Locate the cell with the specified text and output its [X, Y] center coordinate. 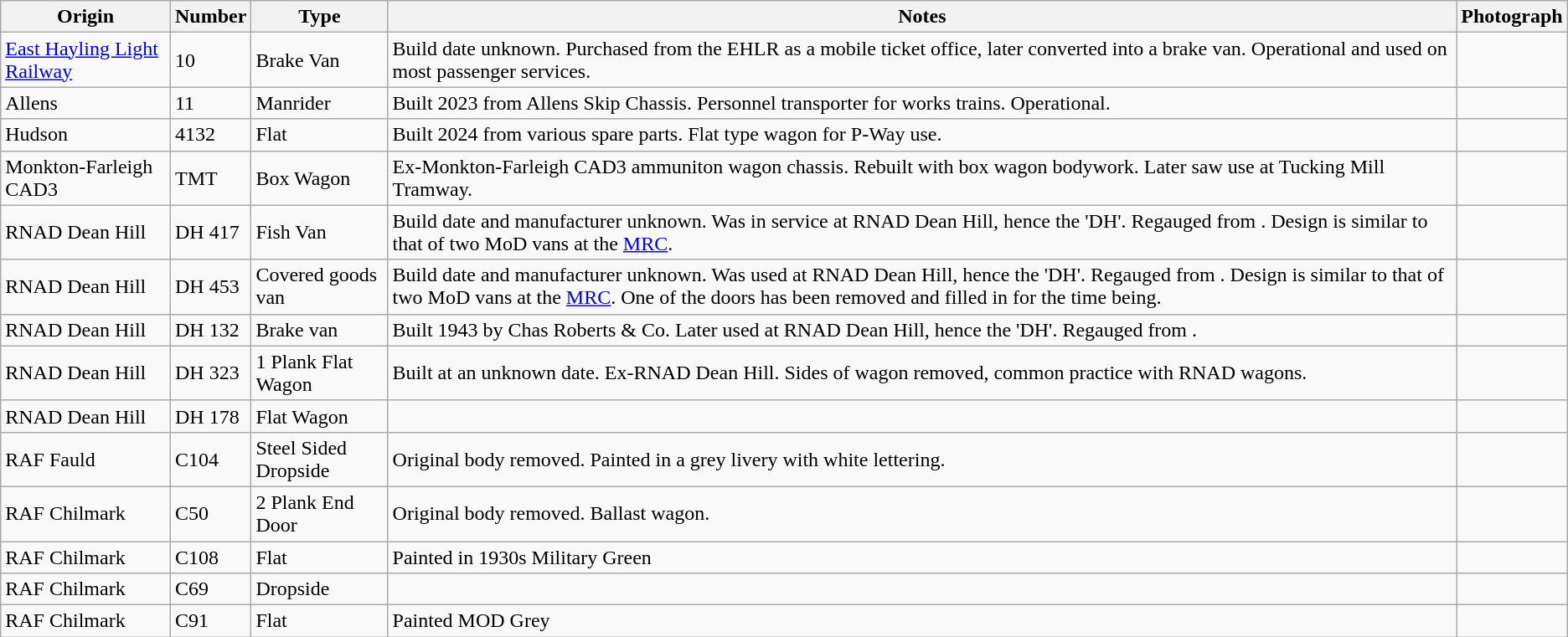
DH 178 [210, 416]
DH 323 [210, 373]
Original body removed. Painted in a grey livery with white lettering. [922, 459]
4132 [210, 135]
Covered goods van [320, 286]
Built 1943 by Chas Roberts & Co. Later used at RNAD Dean Hill, hence the 'DH'. Regauged from . [922, 330]
DH 132 [210, 330]
Painted in 1930s Military Green [922, 557]
Hudson [85, 135]
DH 417 [210, 233]
East Hayling Light Railway [85, 60]
Painted MOD Grey [922, 621]
Ex-Monkton-Farleigh CAD3 ammuniton wagon chassis. Rebuilt with box wagon bodywork. Later saw use at Tucking Mill Tramway. [922, 177]
Brake Van [320, 60]
RAF Fauld [85, 459]
Fish Van [320, 233]
Allens [85, 103]
Built at an unknown date. Ex-RNAD Dean Hill. Sides of wagon removed, common practice with RNAD wagons. [922, 373]
C50 [210, 514]
Steel Sided Dropside [320, 459]
Number [210, 17]
C104 [210, 459]
C91 [210, 621]
Type [320, 17]
Built 2023 from Allens Skip Chassis. Personnel transporter for works trains. Operational. [922, 103]
11 [210, 103]
10 [210, 60]
Manrider [320, 103]
Origin [85, 17]
Photograph [1512, 17]
2 Plank End Door [320, 514]
DH 453 [210, 286]
C69 [210, 589]
Box Wagon [320, 177]
Built 2024 from various spare parts. Flat type wagon for P-Way use. [922, 135]
Flat Wagon [320, 416]
Original body removed. Ballast wagon. [922, 514]
TMT [210, 177]
C108 [210, 557]
Brake van [320, 330]
1 Plank Flat Wagon [320, 373]
Notes [922, 17]
Monkton-Farleigh CAD3 [85, 177]
Dropside [320, 589]
